Pinpoint the cell where the given text exists, returning its [x, y] midpoint coordinate. 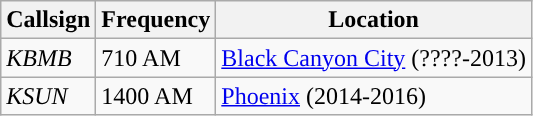
710 AM [156, 58]
Frequency [156, 20]
Black Canyon City (????-2013) [374, 58]
Callsign [48, 20]
Location [374, 20]
1400 AM [156, 96]
KBMB [48, 58]
Phoenix (2014-2016) [374, 96]
KSUN [48, 96]
